From the cell containing the given text, extract its center point as [x, y] coordinate. 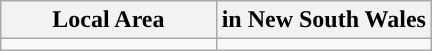
Local Area [108, 20]
in New South Wales [324, 20]
